Return the (X, Y) coordinate for the center point of the cell that contains the specified text.  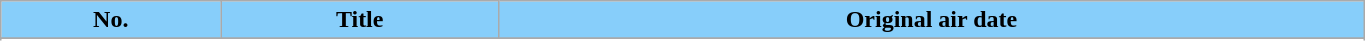
Original air date (932, 20)
Title (360, 20)
No. (111, 20)
